Search for the cell housing the specified text and yield its (X, Y) center coordinate. 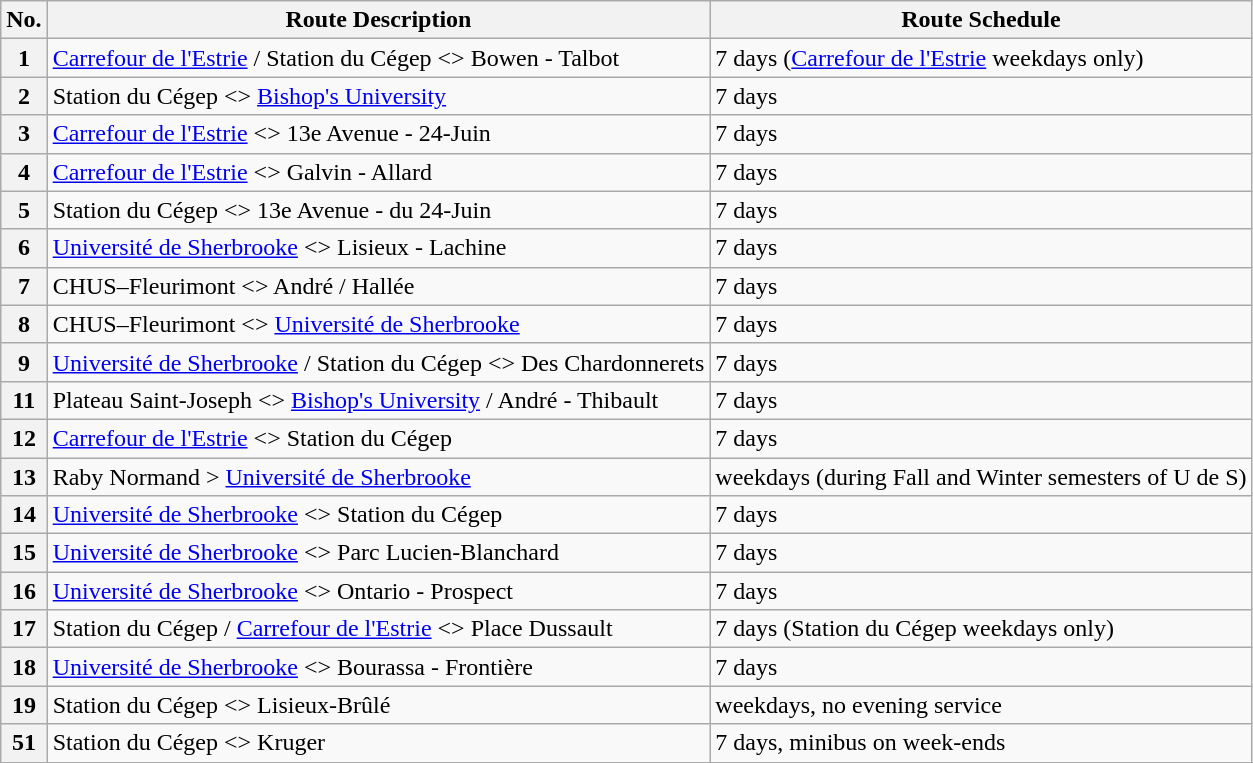
Raby Normand > Université de Sherbrooke (378, 477)
9 (24, 362)
Université de Sherbrooke <> Ontario - Prospect (378, 591)
Station du Cégep / Carrefour de l'Estrie <> Place Dussault (378, 629)
Plateau Saint-Joseph <> Bishop's University / André - Thibault (378, 400)
12 (24, 438)
weekdays (during Fall and Winter semesters of U de S) (981, 477)
8 (24, 324)
Université de Sherbrooke / Station du Cégep <> Des Chardonnerets (378, 362)
15 (24, 553)
Université de Sherbrooke <> Lisieux - Lachine (378, 248)
Station du Cégep <> Kruger (378, 743)
Carrefour de l'Estrie <> Station du Cégep (378, 438)
Carrefour de l'Estrie <> Galvin - Allard (378, 172)
CHUS–Fleurimont <> André / Hallée (378, 286)
14 (24, 515)
17 (24, 629)
3 (24, 134)
Station du Cégep <> Bishop's University (378, 96)
13 (24, 477)
2 (24, 96)
4 (24, 172)
7 (24, 286)
Carrefour de l'Estrie <> 13e Avenue - 24-Juin (378, 134)
6 (24, 248)
Université de Sherbrooke <> Parc Lucien-Blanchard (378, 553)
11 (24, 400)
Route Description (378, 20)
18 (24, 667)
Carrefour de l'Estrie / Station du Cégep <> Bowen - Talbot (378, 58)
Université de Sherbrooke <> Station du Cégep (378, 515)
weekdays, no evening service (981, 705)
Station du Cégep <> 13e Avenue - du 24-Juin (378, 210)
19 (24, 705)
7 days (Station du Cégep weekdays only) (981, 629)
7 days (Carrefour de l'Estrie weekdays only) (981, 58)
5 (24, 210)
7 days, minibus on week-ends (981, 743)
51 (24, 743)
1 (24, 58)
Route Schedule (981, 20)
CHUS–Fleurimont <> Université de Sherbrooke (378, 324)
No. (24, 20)
Station du Cégep <> Lisieux-Brûlé (378, 705)
Université de Sherbrooke <> Bourassa - Frontière (378, 667)
16 (24, 591)
